Find where the given text appears and provide that cell's center as [x, y] coordinate. 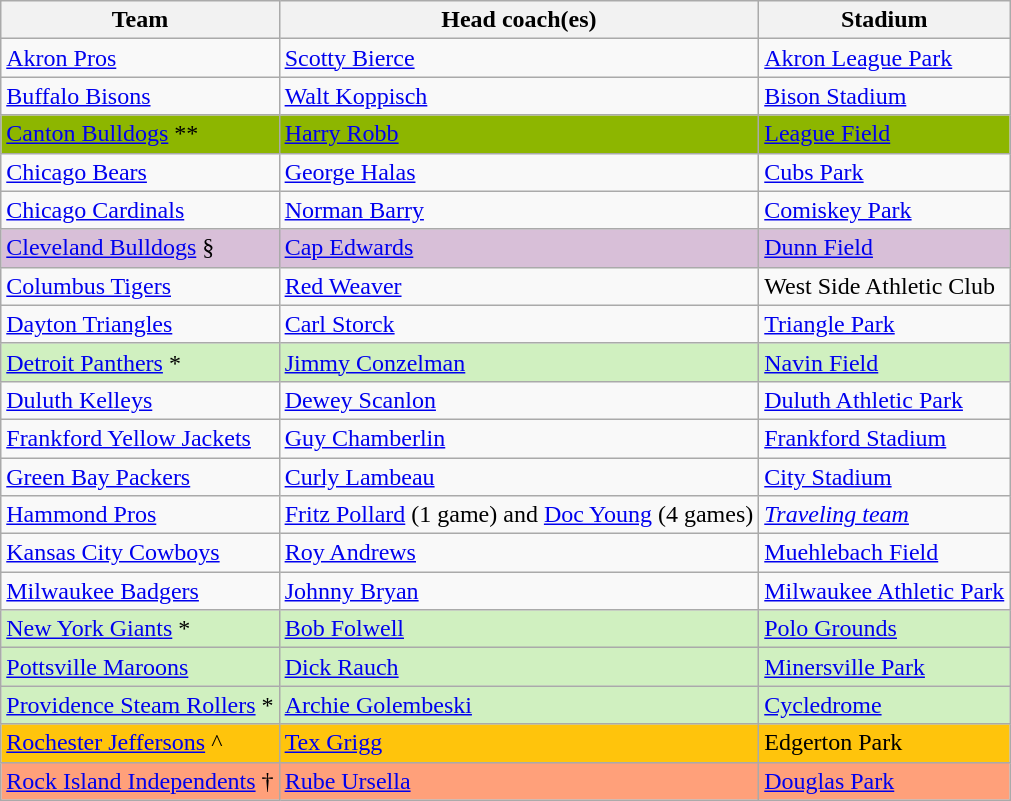
Frankford Yellow Jackets [140, 438]
Harry Robb [519, 134]
Rock Island Independents † [140, 781]
New York Giants * [140, 629]
Guy Chamberlin [519, 438]
Frankford Stadium [884, 438]
Dewey Scanlon [519, 400]
Kansas City Cowboys [140, 553]
Cubs Park [884, 172]
Rochester Jeffersons ^ [140, 743]
Akron League Park [884, 58]
Scotty Bierce [519, 58]
Rube Ursella [519, 781]
Pottsville Maroons [140, 667]
Polo Grounds [884, 629]
Cycledrome [884, 705]
Hammond Pros [140, 515]
Duluth Kelleys [140, 400]
Chicago Bears [140, 172]
Navin Field [884, 362]
Duluth Athletic Park [884, 400]
Detroit Panthers * [140, 362]
Roy Andrews [519, 553]
League Field [884, 134]
Cleveland Bulldogs § [140, 248]
Cap Edwards [519, 248]
George Halas [519, 172]
Walt Koppisch [519, 96]
Milwaukee Badgers [140, 591]
Chicago Cardinals [140, 210]
Green Bay Packers [140, 477]
Muehlebach Field [884, 553]
Tex Grigg [519, 743]
Dayton Triangles [140, 324]
Jimmy Conzelman [519, 362]
Carl Storck [519, 324]
Triangle Park [884, 324]
Curly Lambeau [519, 477]
Douglas Park [884, 781]
Edgerton Park [884, 743]
Comiskey Park [884, 210]
Dick Rauch [519, 667]
City Stadium [884, 477]
Head coach(es) [519, 20]
Akron Pros [140, 58]
West Side Athletic Club [884, 286]
Bob Folwell [519, 629]
Milwaukee Athletic Park [884, 591]
Columbus Tigers [140, 286]
Johnny Bryan [519, 591]
Norman Barry [519, 210]
Buffalo Bisons [140, 96]
Bison Stadium [884, 96]
Red Weaver [519, 286]
Traveling team [884, 515]
Minersville Park [884, 667]
Fritz Pollard (1 game) and Doc Young (4 games) [519, 515]
Dunn Field [884, 248]
Stadium [884, 20]
Archie Golembeski [519, 705]
Canton Bulldogs ** [140, 134]
Providence Steam Rollers * [140, 705]
Team [140, 20]
